Output the [x, y] coordinate of the center of the cell containing the given text.  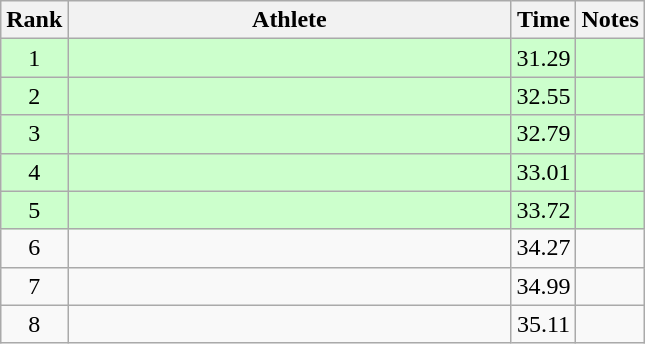
Time [544, 20]
2 [34, 96]
1 [34, 58]
33.72 [544, 210]
Rank [34, 20]
6 [34, 248]
34.99 [544, 286]
4 [34, 172]
35.11 [544, 324]
7 [34, 286]
34.27 [544, 248]
3 [34, 134]
Athlete [290, 20]
32.55 [544, 96]
8 [34, 324]
Notes [610, 20]
33.01 [544, 172]
5 [34, 210]
31.29 [544, 58]
32.79 [544, 134]
